Scan for the cell matching the given text and deliver its [x, y] coordinate at center. 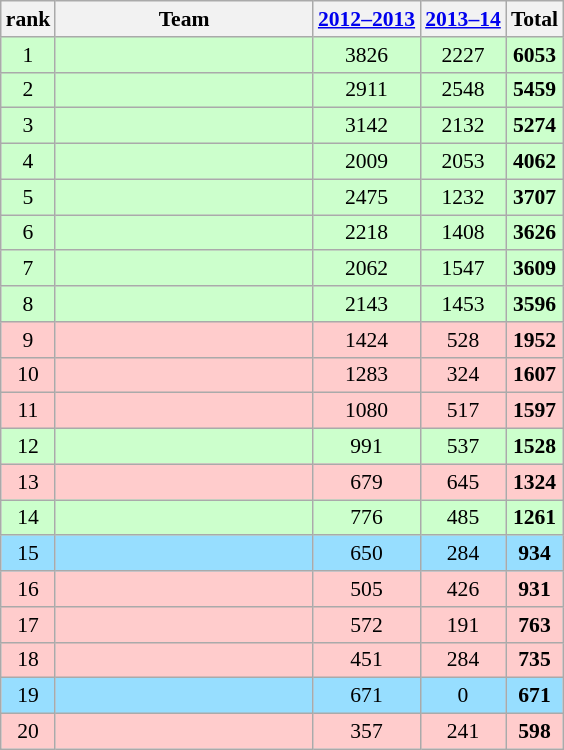
9 [28, 340]
426 [463, 589]
931 [534, 589]
3596 [534, 304]
2475 [366, 197]
2013–14 [463, 19]
5 [28, 197]
4 [28, 162]
1324 [534, 482]
191 [463, 625]
1607 [534, 375]
1547 [463, 269]
2548 [463, 90]
1283 [366, 375]
2 [28, 90]
7 [28, 269]
934 [534, 554]
2012–2013 [366, 19]
12 [28, 447]
2143 [366, 304]
14 [28, 518]
5459 [534, 90]
3609 [534, 269]
19 [28, 696]
528 [463, 340]
735 [534, 660]
645 [463, 482]
2132 [463, 126]
1261 [534, 518]
Total [534, 19]
11 [28, 411]
1408 [463, 233]
5274 [534, 126]
6053 [534, 55]
2009 [366, 162]
1232 [463, 197]
324 [463, 375]
Team [184, 19]
241 [463, 732]
17 [28, 625]
18 [28, 660]
2062 [366, 269]
2053 [463, 162]
1080 [366, 411]
16 [28, 589]
2227 [463, 55]
451 [366, 660]
776 [366, 518]
3626 [534, 233]
485 [463, 518]
505 [366, 589]
8 [28, 304]
991 [366, 447]
3707 [534, 197]
15 [28, 554]
13 [28, 482]
1 [28, 55]
572 [366, 625]
10 [28, 375]
650 [366, 554]
537 [463, 447]
6 [28, 233]
1952 [534, 340]
2911 [366, 90]
2218 [366, 233]
3826 [366, 55]
598 [534, 732]
1597 [534, 411]
357 [366, 732]
763 [534, 625]
20 [28, 732]
0 [463, 696]
1424 [366, 340]
rank [28, 19]
517 [463, 411]
4062 [534, 162]
3142 [366, 126]
1528 [534, 447]
3 [28, 126]
679 [366, 482]
1453 [463, 304]
